Locate the cell with the specified text and output its [x, y] center coordinate. 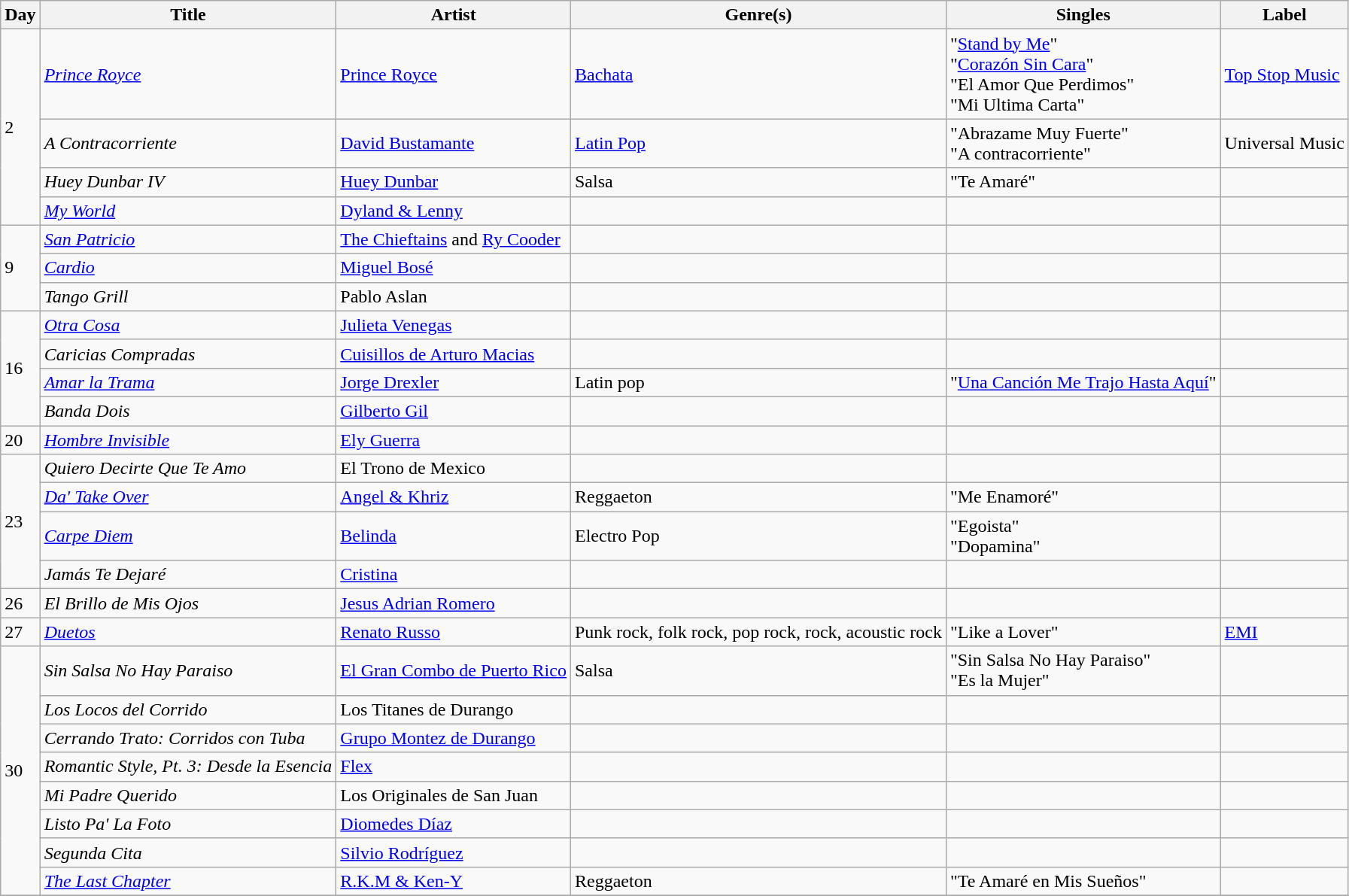
Label [1284, 15]
26 [20, 603]
Top Stop Music [1284, 74]
Title [188, 15]
Mi Padre Querido [188, 795]
Latin Pop [758, 143]
Duetos [188, 632]
The Last Chapter [188, 881]
"Egoista""Dopamina" [1083, 536]
Caricias Compradas [188, 354]
Day [20, 15]
Latin pop [758, 382]
R.K.M & Ken-Y [454, 881]
El Trono de Mexico [454, 469]
Universal Music [1284, 143]
Flex [454, 767]
Los Locos del Corrido [188, 709]
Jorge Drexler [454, 382]
Electro Pop [758, 536]
Romantic Style, Pt. 3: Desde la Esencia [188, 767]
Genre(s) [758, 15]
Artist [454, 15]
"Like a Lover" [1083, 632]
Listo Pa' La Foto [188, 824]
Huey Dunbar [454, 182]
Los Titanes de Durango [454, 709]
Huey Dunbar IV [188, 182]
16 [20, 368]
Cardio [188, 268]
Silvio Rodríguez [454, 852]
Cuisillos de Arturo Macias [454, 354]
Otra Cosa [188, 325]
Cristina [454, 575]
Ely Guerra [454, 440]
David Bustamante [454, 143]
Julieta Venegas [454, 325]
Segunda Cita [188, 852]
Quiero Decirte Que Te Amo [188, 469]
Belinda [454, 536]
San Patricio [188, 239]
"Abrazame Muy Fuerte""A contracorriente" [1083, 143]
2 [20, 127]
Miguel Bosé [454, 268]
Los Originales de San Juan [454, 795]
Cerrando Trato: Corridos con Tuba [188, 738]
Jesus Adrian Romero [454, 603]
Punk rock, folk rock, pop rock, rock, acoustic rock [758, 632]
El Gran Combo de Puerto Rico [454, 671]
30 [20, 771]
Jamás Te Dejaré [188, 575]
"Una Canción Me Trajo Hasta Aquí" [1083, 382]
23 [20, 522]
Dyland & Lenny [454, 211]
Bachata [758, 74]
Da' Take Over [188, 497]
Hombre Invisible [188, 440]
"Me Enamoré" [1083, 497]
"Te Amaré" [1083, 182]
Renato Russo [454, 632]
Banda Dois [188, 411]
"Te Amaré en Mis Sueños" [1083, 881]
Sin Salsa No Hay Paraiso [188, 671]
Diomedes Díaz [454, 824]
Pablo Aslan [454, 296]
Singles [1083, 15]
My World [188, 211]
EMI [1284, 632]
Gilberto Gil [454, 411]
9 [20, 268]
Tango Grill [188, 296]
Grupo Montez de Durango [454, 738]
El Brillo de Mis Ojos [188, 603]
Angel & Khriz [454, 497]
"Sin Salsa No Hay Paraiso""Es la Mujer" [1083, 671]
27 [20, 632]
A Contracorriente [188, 143]
"Stand by Me""Corazón Sin Cara""El Amor Que Perdimos""Mi Ultima Carta" [1083, 74]
The Chieftains and Ry Cooder [454, 239]
Carpe Diem [188, 536]
20 [20, 440]
Amar la Trama [188, 382]
